Pinpoint the cell where the given text exists, returning its [X, Y] midpoint coordinate. 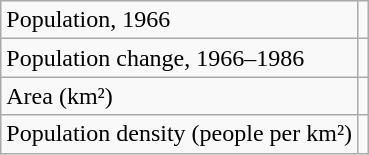
Area (km²) [180, 96]
Population change, 1966–1986 [180, 58]
Population, 1966 [180, 20]
Population density (people per km²) [180, 134]
